Detect which cell encompasses the target text, then output its [X, Y] center coordinate. 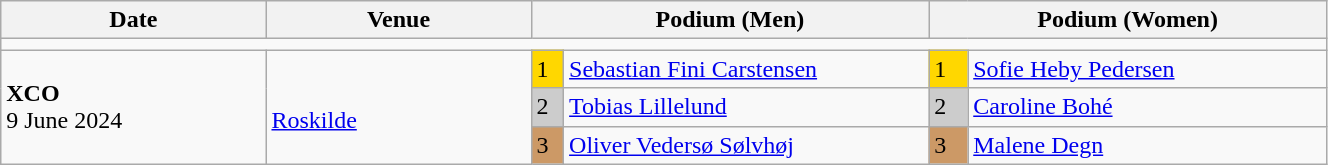
Sebastian Fini Carstensen [746, 69]
Caroline Bohé [1148, 107]
Oliver Vedersø Sølvhøj [746, 145]
Tobias Lillelund [746, 107]
Sofie Heby Pedersen [1148, 69]
Podium (Men) [730, 20]
Malene Degn [1148, 145]
Roskilde [398, 107]
Date [134, 20]
Podium (Women) [1128, 20]
Venue [398, 20]
XCO 9 June 2024 [134, 107]
